Scan for the cell matching the given text and deliver its [x, y] coordinate at center. 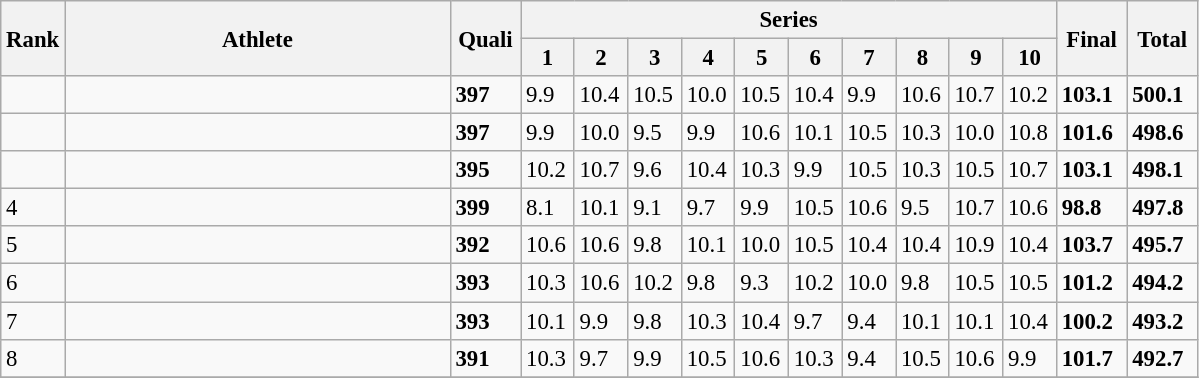
103.7 [1092, 245]
1 [548, 58]
101.7 [1092, 358]
500.1 [1162, 95]
Athlete [258, 38]
Total [1162, 38]
2 [601, 58]
Series [789, 20]
498.6 [1162, 133]
10.8 [1030, 133]
498.1 [1162, 170]
Rank [33, 38]
8.1 [548, 208]
9 [976, 58]
493.2 [1162, 321]
10.9 [976, 245]
492.7 [1162, 358]
100.2 [1092, 321]
494.2 [1162, 283]
Quali [486, 38]
392 [486, 245]
495.7 [1162, 245]
391 [486, 358]
9.6 [655, 170]
10 [1030, 58]
9.3 [762, 283]
101.2 [1092, 283]
399 [486, 208]
101.6 [1092, 133]
395 [486, 170]
Final [1092, 38]
3 [655, 58]
497.8 [1162, 208]
98.8 [1092, 208]
9.1 [655, 208]
